Determine the [X, Y] coordinate at the center of the cell enclosing the given text.  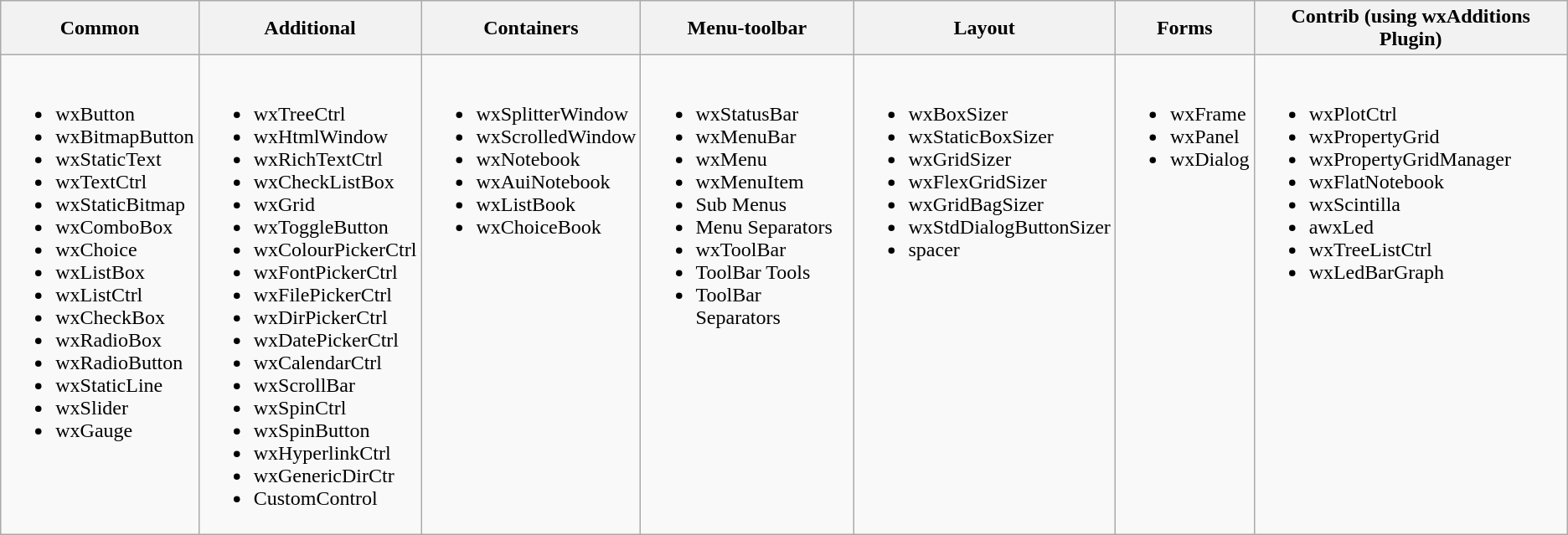
Layout [984, 28]
wxStatusBarwxMenuBarwxMenuwxMenuItemSub MenusMenu SeparatorswxToolBarToolBar ToolsToolBar Separators [747, 295]
Forms [1184, 28]
Menu-toolbar [747, 28]
Contrib (using wxAdditions Plugin) [1411, 28]
wxFramewxPanelwxDialog [1184, 295]
wxPlotCtrlwxPropertyGridwxPropertyGridManagerwxFlatNotebookwxScintillaawxLedwxTreeListCtrlwxLedBarGraph [1411, 295]
Common [100, 28]
Additional [310, 28]
Containers [531, 28]
wxBoxSizerwxStaticBoxSizerwxGridSizerwxFlexGridSizerwxGridBagSizerwxStdDialogButtonSizerspacer [984, 295]
wxSplitterWindowwxScrolledWindowwxNotebookwxAuiNotebookwxListBookwxChoiceBook [531, 295]
